Locate the cell with the specified text and output its (X, Y) center coordinate. 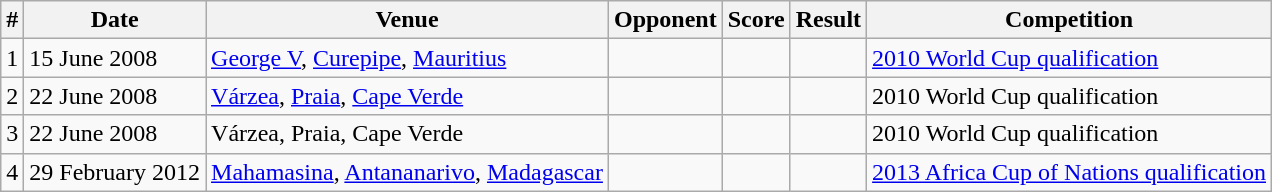
29 February 2012 (115, 172)
2013 Africa Cup of Nations qualification (1070, 172)
3 (12, 134)
Result (828, 20)
Competition (1070, 20)
# (12, 20)
Score (756, 20)
Mahamasina, Antananarivo, Madagascar (408, 172)
15 June 2008 (115, 58)
Opponent (665, 20)
4 (12, 172)
George V, Curepipe, Mauritius (408, 58)
2 (12, 96)
Date (115, 20)
1 (12, 58)
Venue (408, 20)
